For the text-containing cell, return its midpoint in [x, y] coordinate format. 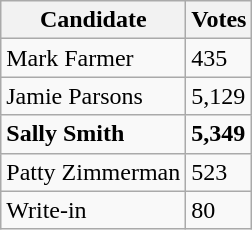
Mark Farmer [94, 58]
5,129 [219, 96]
Patty Zimmerman [94, 172]
5,349 [219, 134]
Jamie Parsons [94, 96]
Write-in [94, 210]
435 [219, 58]
523 [219, 172]
Sally Smith [94, 134]
80 [219, 210]
Candidate [94, 20]
Votes [219, 20]
